Search for the cell housing the specified text and yield its (X, Y) center coordinate. 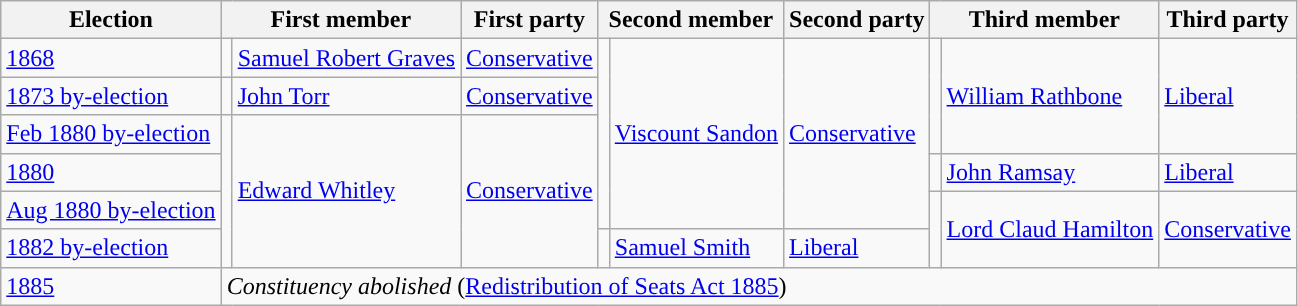
Second party (857, 20)
Election (111, 20)
William Rathbone (1050, 96)
Third party (1228, 20)
Constituency abolished (Redistribution of Seats Act 1885) (758, 286)
Samuel Robert Graves (346, 58)
Edward Whitley (346, 191)
Viscount Sandon (696, 134)
1873 by-election (111, 96)
1880 (111, 172)
Lord Claud Hamilton (1050, 229)
1885 (111, 286)
First member (340, 20)
1882 by-election (111, 248)
Feb 1880 by-election (111, 134)
Aug 1880 by-election (111, 210)
Samuel Smith (696, 248)
John Ramsay (1050, 172)
Third member (1044, 20)
Second member (690, 20)
John Torr (346, 96)
First party (530, 20)
1868 (111, 58)
